For the text-containing cell, return its midpoint in (x, y) coordinate format. 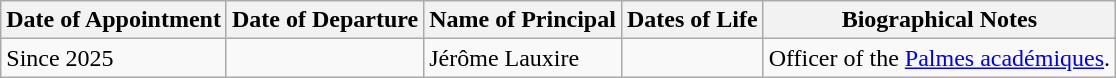
Since 2025 (114, 58)
Date of Appointment (114, 20)
Dates of Life (692, 20)
Jérôme Lauxire (523, 58)
Name of Principal (523, 20)
Officer of the Palmes académiques. (939, 58)
Biographical Notes (939, 20)
Date of Departure (324, 20)
